Provide the [X, Y] coordinate of the cell's center where the given text is located.  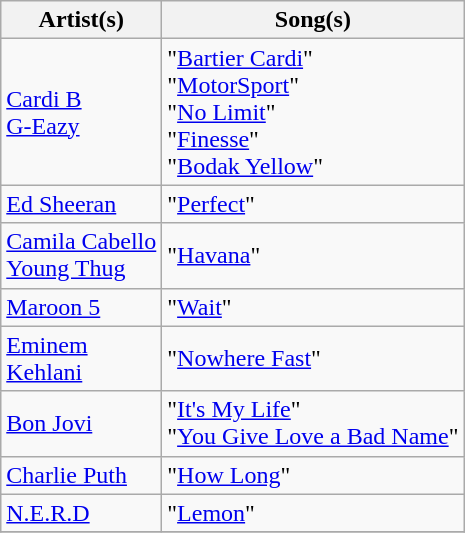
Song(s) [313, 20]
Maroon 5 [82, 307]
"Bartier Cardi""MotorSport""No Limit""Finesse" "Bodak Yellow" [313, 112]
"Perfect" [313, 204]
"Lemon" [313, 513]
Bon Jovi [82, 424]
Artist(s) [82, 20]
Charlie Puth [82, 475]
"Havana" [313, 256]
EminemKehlani [82, 358]
Cardi BG-Eazy [82, 112]
N.E.R.D [82, 513]
Ed Sheeran [82, 204]
"It's My Life""You Give Love a Bad Name" [313, 424]
"Nowhere Fast" [313, 358]
"How Long" [313, 475]
Camila CabelloYoung Thug [82, 256]
"Wait" [313, 307]
